Pinpoint the cell where the given text exists, returning its [x, y] midpoint coordinate. 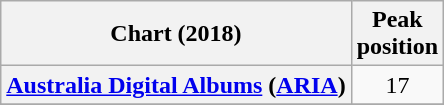
Chart (2018) [176, 34]
Australia Digital Albums (ARIA) [176, 85]
17 [397, 85]
Peakposition [397, 34]
